From the cell containing the given text, extract its center point as (X, Y) coordinate. 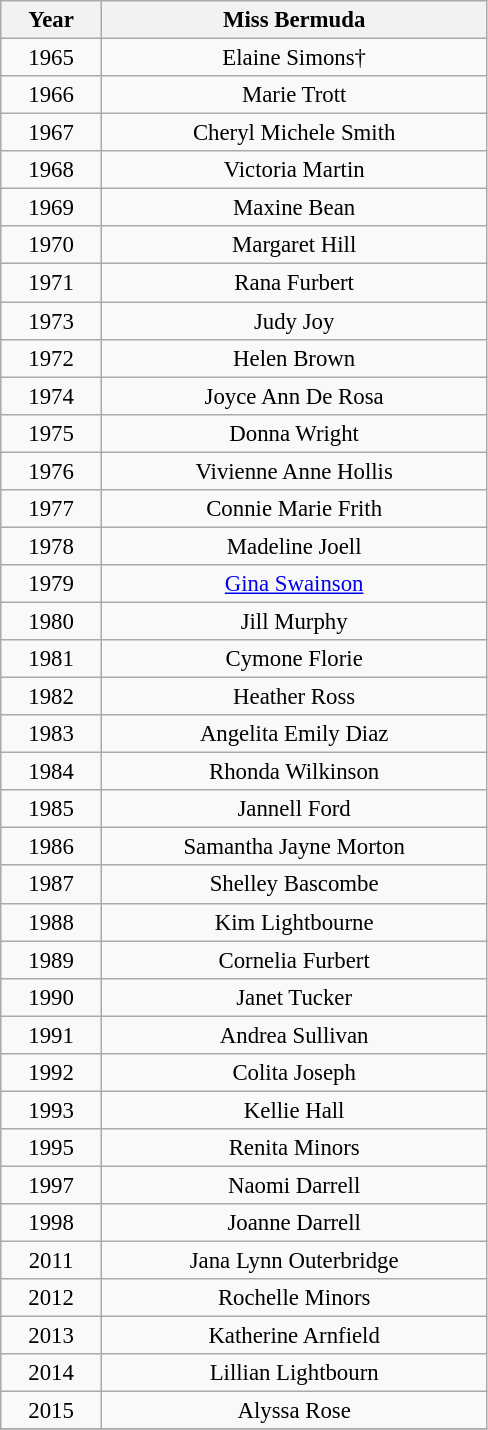
1977 (52, 509)
2012 (52, 1298)
1971 (52, 283)
1973 (52, 321)
1983 (52, 734)
1974 (52, 396)
Katherine Arnfield (294, 1336)
1978 (52, 546)
Elaine Simons† (294, 58)
1988 (52, 922)
Maxine Bean (294, 208)
Madeline Joell (294, 546)
Gina Swainson (294, 584)
Cymone Florie (294, 659)
Andrea Sullivan (294, 1035)
1975 (52, 433)
1997 (52, 1185)
Jana Lynn Outerbridge (294, 1261)
Rhonda Wilkinson (294, 772)
1984 (52, 772)
1993 (52, 1110)
1965 (52, 58)
1985 (52, 809)
Joanne Darrell (294, 1223)
1982 (52, 697)
1989 (52, 960)
Connie Marie Frith (294, 509)
Cornelia Furbert (294, 960)
2014 (52, 1373)
Lillian Lightbourn (294, 1373)
Jannell Ford (294, 809)
1969 (52, 208)
Vivienne Anne Hollis (294, 471)
Janet Tucker (294, 997)
1966 (52, 95)
Judy Joy (294, 321)
Miss Bermuda (294, 20)
2013 (52, 1336)
Angelita Emily Diaz (294, 734)
1987 (52, 885)
Cheryl Michele Smith (294, 133)
Victoria Martin (294, 170)
Renita Minors (294, 1148)
Kim Lightbourne (294, 922)
Margaret Hill (294, 245)
Heather Ross (294, 697)
Colita Joseph (294, 1073)
1980 (52, 621)
1981 (52, 659)
1995 (52, 1148)
2015 (52, 1411)
Naomi Darrell (294, 1185)
1967 (52, 133)
Rana Furbert (294, 283)
Jill Murphy (294, 621)
1986 (52, 847)
Joyce Ann De Rosa (294, 396)
1979 (52, 584)
Rochelle Minors (294, 1298)
1992 (52, 1073)
Shelley Bascombe (294, 885)
1990 (52, 997)
1968 (52, 170)
1991 (52, 1035)
Alyssa Rose (294, 1411)
Samantha Jayne Morton (294, 847)
Year (52, 20)
1998 (52, 1223)
Kellie Hall (294, 1110)
Helen Brown (294, 358)
2011 (52, 1261)
Donna Wright (294, 433)
1970 (52, 245)
1972 (52, 358)
Marie Trott (294, 95)
1976 (52, 471)
